Pinpoint the cell where the given text exists, returning its [x, y] midpoint coordinate. 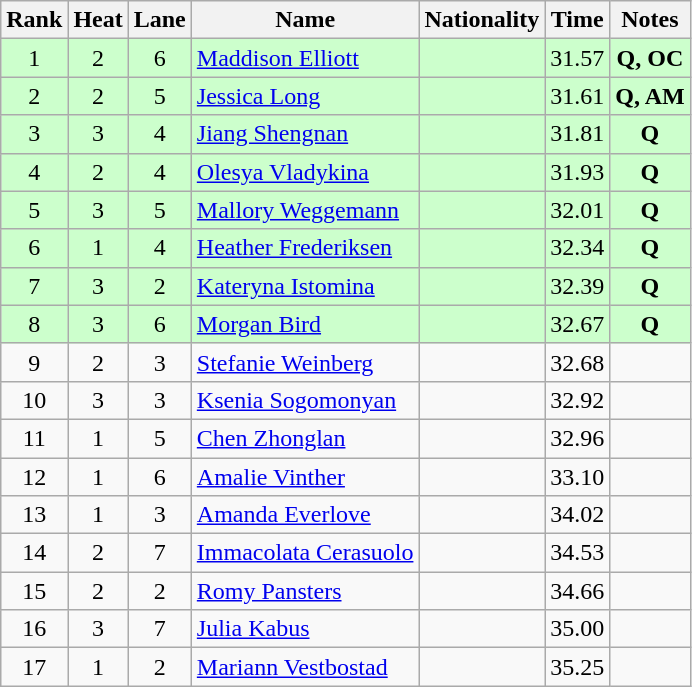
35.25 [578, 667]
31.57 [578, 58]
31.81 [578, 134]
Julia Kabus [305, 629]
Chen Zhonglan [305, 438]
34.53 [578, 553]
32.92 [578, 400]
33.10 [578, 477]
11 [34, 438]
13 [34, 515]
Amanda Everlove [305, 515]
Heather Frederiksen [305, 248]
Notes [650, 20]
35.00 [578, 629]
Olesya Vladykina [305, 172]
Time [578, 20]
Jiang Shengnan [305, 134]
34.66 [578, 591]
Immacolata Cerasuolo [305, 553]
Nationality [482, 20]
9 [34, 362]
Maddison Elliott [305, 58]
Heat [98, 20]
31.93 [578, 172]
10 [34, 400]
16 [34, 629]
Q, AM [650, 96]
Q, OC [650, 58]
Morgan Bird [305, 324]
32.34 [578, 248]
Romy Pansters [305, 591]
Kateryna Istomina [305, 286]
14 [34, 553]
Stefanie Weinberg [305, 362]
32.68 [578, 362]
32.96 [578, 438]
15 [34, 591]
Mariann Vestbostad [305, 667]
34.02 [578, 515]
Amalie Vinther [305, 477]
Lane [160, 20]
Ksenia Sogomonyan [305, 400]
Name [305, 20]
32.01 [578, 210]
31.61 [578, 96]
17 [34, 667]
Jessica Long [305, 96]
Rank [34, 20]
Mallory Weggemann [305, 210]
32.39 [578, 286]
12 [34, 477]
32.67 [578, 324]
8 [34, 324]
